From the cell containing the given text, extract its center point as [x, y] coordinate. 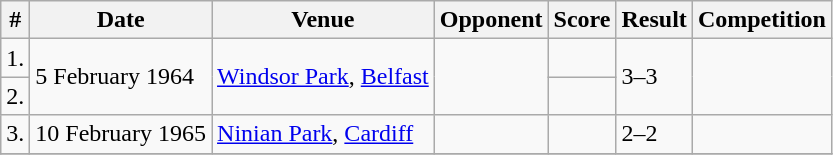
2. [16, 96]
Venue [324, 20]
Opponent [491, 20]
# [16, 20]
2–2 [654, 134]
5 February 1964 [121, 77]
3–3 [654, 77]
Result [654, 20]
Windsor Park, Belfast [324, 77]
3. [16, 134]
Date [121, 20]
Competition [762, 20]
Ninian Park, Cardiff [324, 134]
1. [16, 58]
Score [582, 20]
10 February 1965 [121, 134]
